Extract the (X, Y) coordinate from the center of the cell holding the provided text.  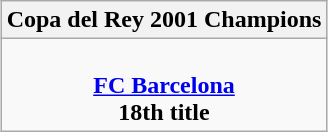
Copa del Rey 2001 Champions (164, 20)
FC Barcelona 18th title (164, 85)
